Identify which cell holds the provided text, then report its [X, Y] central coordinate. 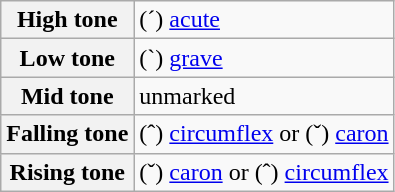
(`) grave [264, 58]
High tone [68, 20]
Mid tone [68, 96]
Rising tone [68, 172]
Low tone [68, 58]
unmarked [264, 96]
Falling tone [68, 134]
(´) acute [264, 20]
(ˆ) circumflex or (ˇ) caron [264, 134]
(ˇ) caron or (ˆ) circumflex [264, 172]
